Capture the cell that displays the provided text and extract its [x, y] central coordinate. 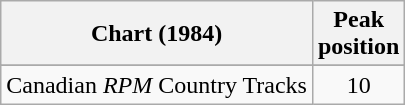
10 [358, 85]
Peakposition [358, 34]
Canadian RPM Country Tracks [157, 85]
Chart (1984) [157, 34]
